Find where the given text appears and provide that cell's center as (X, Y) coordinate. 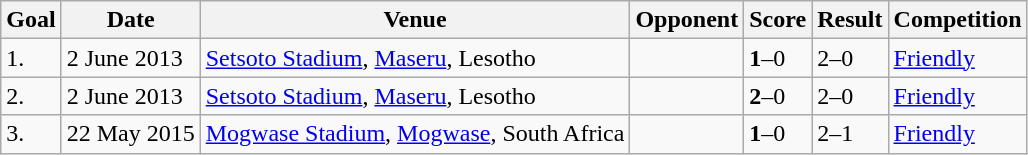
22 May 2015 (130, 134)
3. (31, 134)
Mogwase Stadium, Mogwase, South Africa (415, 134)
Venue (415, 20)
Date (130, 20)
2–1 (850, 134)
Result (850, 20)
Goal (31, 20)
Score (778, 20)
1. (31, 58)
2. (31, 96)
Opponent (687, 20)
Competition (958, 20)
